Scan for the cell matching the given text and deliver its [x, y] coordinate at center. 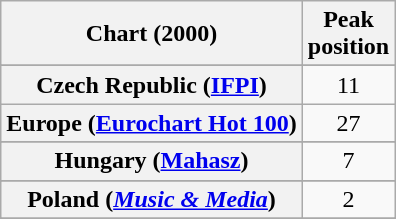
Europe (Eurochart Hot 100) [152, 123]
Hungary (Mahasz) [152, 161]
Peakposition [348, 34]
2 [348, 199]
7 [348, 161]
Czech Republic (IFPI) [152, 85]
Chart (2000) [152, 34]
Poland (Music & Media) [152, 199]
11 [348, 85]
27 [348, 123]
